From the cell containing the given text, extract its center point as (X, Y) coordinate. 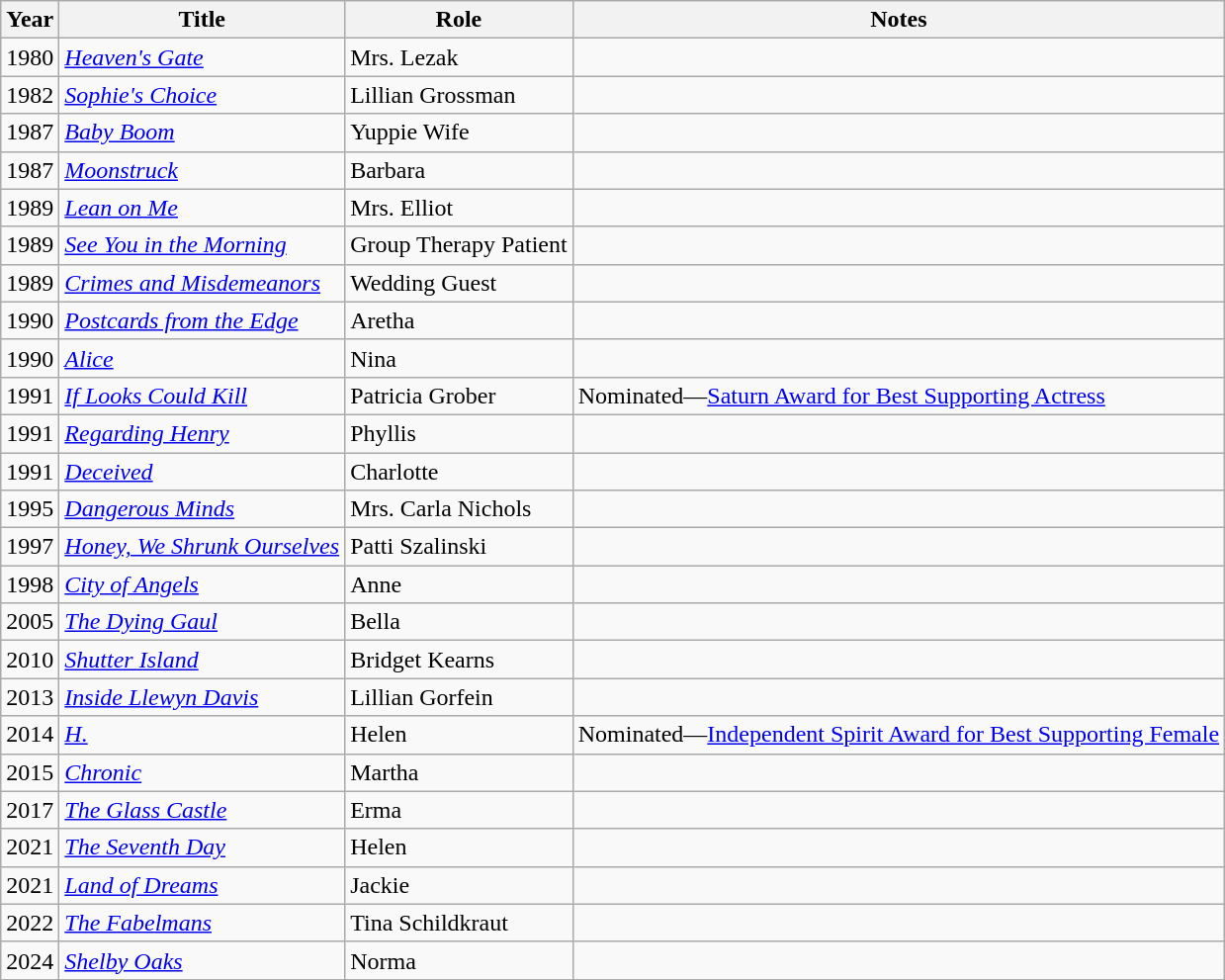
2017 (30, 810)
Postcards from the Edge (202, 320)
Chronic (202, 772)
Bridget Kearns (459, 660)
Land of Dreams (202, 885)
Deceived (202, 472)
Lillian Gorfein (459, 697)
The Dying Gaul (202, 622)
Charlotte (459, 472)
Baby Boom (202, 133)
Phyllis (459, 433)
Wedding Guest (459, 283)
Lillian Grossman (459, 95)
1980 (30, 57)
Year (30, 20)
Bella (459, 622)
Shutter Island (202, 660)
2024 (30, 960)
2015 (30, 772)
Lean on Me (202, 208)
1995 (30, 509)
Barbara (459, 170)
1998 (30, 584)
Dangerous Minds (202, 509)
The Seventh Day (202, 847)
Inside Llewyn Davis (202, 697)
Jackie (459, 885)
Patricia Grober (459, 396)
2010 (30, 660)
Title (202, 20)
Martha (459, 772)
Notes (898, 20)
Sophie's Choice (202, 95)
Yuppie Wife (459, 133)
Tina Schildkraut (459, 923)
Nominated—Independent Spirit Award for Best Supporting Female (898, 735)
Group Therapy Patient (459, 245)
Mrs. Carla Nichols (459, 509)
Nina (459, 358)
2005 (30, 622)
Crimes and Misdemeanors (202, 283)
The Glass Castle (202, 810)
Moonstruck (202, 170)
Erma (459, 810)
Anne (459, 584)
Honey, We Shrunk Ourselves (202, 547)
1997 (30, 547)
2014 (30, 735)
Regarding Henry (202, 433)
Shelby Oaks (202, 960)
2022 (30, 923)
Patti Szalinski (459, 547)
Alice (202, 358)
Heaven's Gate (202, 57)
City of Angels (202, 584)
H. (202, 735)
See You in the Morning (202, 245)
Mrs. Lezak (459, 57)
1982 (30, 95)
Aretha (459, 320)
If Looks Could Kill (202, 396)
2013 (30, 697)
Mrs. Elliot (459, 208)
The Fabelmans (202, 923)
Norma (459, 960)
Role (459, 20)
Nominated—Saturn Award for Best Supporting Actress (898, 396)
